Extract the [x, y] coordinate from the center of the cell holding the provided text.  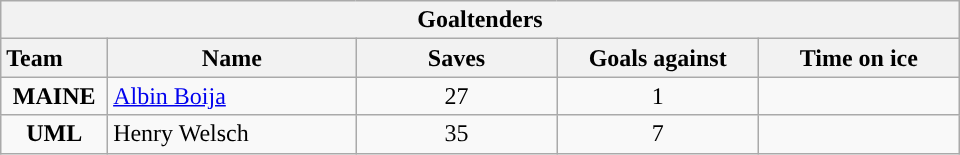
Goaltenders [480, 20]
Goals against [658, 58]
Name [232, 58]
35 [456, 134]
27 [456, 96]
Team [54, 58]
1 [658, 96]
Henry Welsch [232, 134]
MAINE [54, 96]
Albin Boija [232, 96]
UML [54, 134]
Saves [456, 58]
Time on ice [858, 58]
7 [658, 134]
